Identify which cell holds the provided text, then report its (x, y) central coordinate. 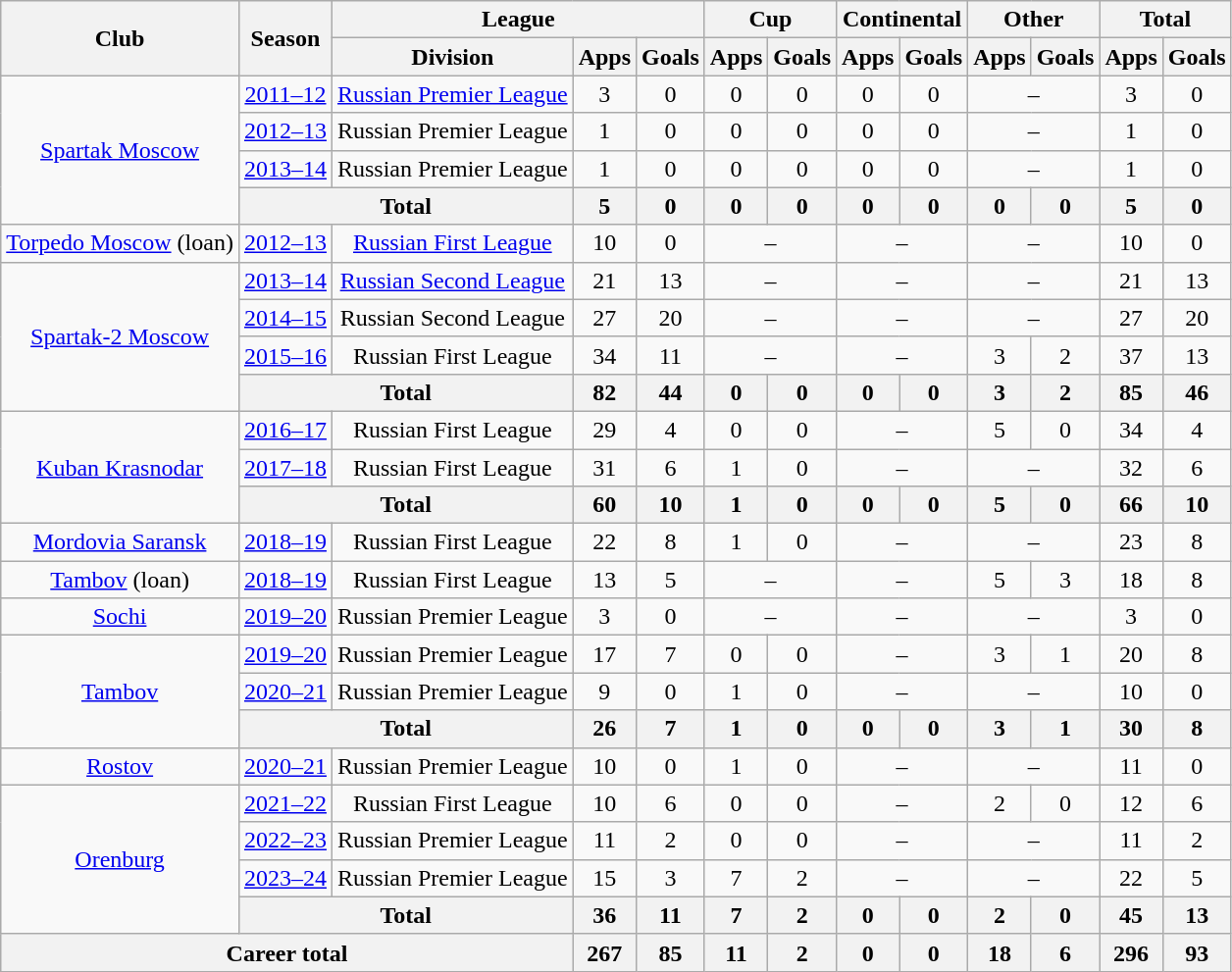
2021–22 (284, 803)
Season (284, 38)
31 (604, 468)
Club (120, 38)
60 (604, 505)
23 (1131, 542)
17 (604, 654)
12 (1131, 803)
93 (1197, 952)
Torpedo Moscow (loan) (120, 243)
36 (604, 915)
Spartak-2 Moscow (120, 336)
Other (1034, 20)
2015–16 (284, 355)
Tambov (120, 691)
9 (604, 691)
30 (1131, 729)
66 (1131, 505)
Continental (902, 20)
2014–15 (284, 318)
Career total (286, 952)
45 (1131, 915)
44 (671, 392)
Mordovia Saransk (120, 542)
Spartak Moscow (120, 150)
Division (452, 57)
296 (1131, 952)
Rostov (120, 766)
2023–24 (284, 878)
Cup (770, 20)
29 (604, 430)
2016–17 (284, 430)
2017–18 (284, 468)
15 (604, 878)
2011–12 (284, 94)
Sochi (120, 617)
82 (604, 392)
26 (604, 729)
Orenburg (120, 859)
Tambov (loan) (120, 580)
32 (1131, 468)
46 (1197, 392)
267 (604, 952)
League (518, 20)
Kuban Krasnodar (120, 467)
37 (1131, 355)
2022–23 (284, 841)
